Return the (x, y) coordinate for the center point of the cell that contains the specified text.  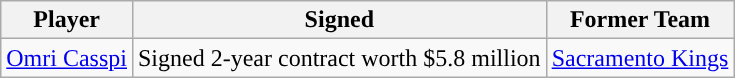
Former Team (640, 20)
Signed (339, 20)
Signed 2-year contract worth $5.8 million (339, 58)
Omri Casspi (67, 58)
Player (67, 20)
Sacramento Kings (640, 58)
